Provide the [x, y] coordinate of the cell's center where the given text is located.  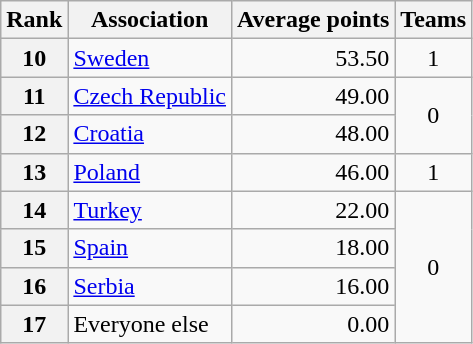
14 [34, 210]
17 [34, 324]
Czech Republic [150, 96]
53.50 [314, 58]
Teams [434, 20]
Turkey [150, 210]
Poland [150, 172]
15 [34, 248]
12 [34, 134]
48.00 [314, 134]
46.00 [314, 172]
Spain [150, 248]
11 [34, 96]
Rank [34, 20]
13 [34, 172]
0.00 [314, 324]
Association [150, 20]
Sweden [150, 58]
18.00 [314, 248]
Everyone else [150, 324]
Average points [314, 20]
22.00 [314, 210]
10 [34, 58]
16 [34, 286]
Serbia [150, 286]
Croatia [150, 134]
16.00 [314, 286]
49.00 [314, 96]
